Search for the cell housing the specified text and yield its [X, Y] center coordinate. 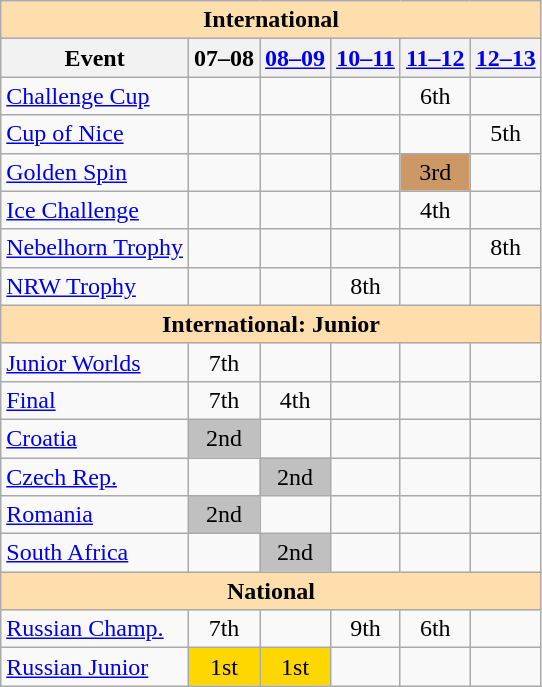
International [271, 20]
Junior Worlds [95, 362]
Ice Challenge [95, 210]
Romania [95, 515]
11–12 [435, 58]
Final [95, 400]
Russian Champ. [95, 629]
9th [366, 629]
5th [506, 134]
Nebelhorn Trophy [95, 248]
NRW Trophy [95, 286]
Challenge Cup [95, 96]
Golden Spin [95, 172]
Croatia [95, 438]
Czech Rep. [95, 477]
10–11 [366, 58]
08–09 [296, 58]
Event [95, 58]
12–13 [506, 58]
Cup of Nice [95, 134]
International: Junior [271, 324]
07–08 [224, 58]
Russian Junior [95, 667]
National [271, 591]
3rd [435, 172]
South Africa [95, 553]
